Provide the [x, y] coordinate of the cell's center where the given text is located.  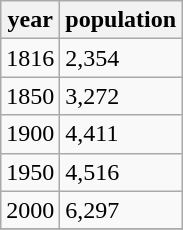
4,411 [121, 134]
3,272 [121, 96]
year [30, 20]
2000 [30, 210]
1900 [30, 134]
population [121, 20]
1950 [30, 172]
4,516 [121, 172]
6,297 [121, 210]
2,354 [121, 58]
1850 [30, 96]
1816 [30, 58]
